Determine the [x, y] coordinate at the center of the cell enclosing the given text.  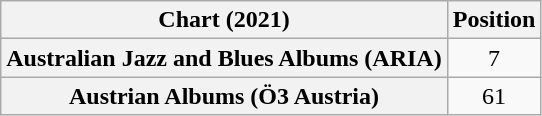
Australian Jazz and Blues Albums (ARIA) [224, 58]
Chart (2021) [224, 20]
61 [494, 96]
7 [494, 58]
Austrian Albums (Ö3 Austria) [224, 96]
Position [494, 20]
